Output the [X, Y] coordinate of the center of the cell containing the given text.  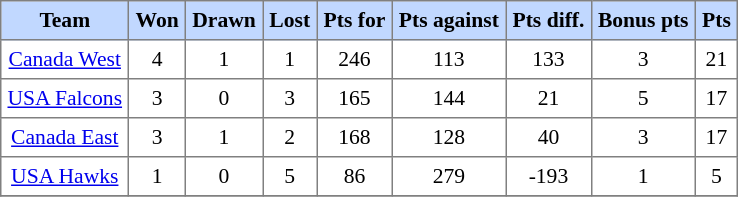
USA Hawks [65, 176]
128 [449, 138]
Pts against [449, 20]
Won [158, 20]
113 [449, 60]
4 [158, 60]
Canada East [65, 138]
Canada West [65, 60]
165 [354, 98]
144 [449, 98]
168 [354, 138]
Drawn [224, 20]
Pts for [354, 20]
40 [548, 138]
133 [548, 60]
279 [449, 176]
Lost [290, 20]
Team [65, 20]
USA Falcons [65, 98]
Bonus pts [643, 20]
86 [354, 176]
-193 [548, 176]
Pts [716, 20]
246 [354, 60]
Pts diff. [548, 20]
2 [290, 138]
